Return the [X, Y] coordinate for the center point of the cell that contains the specified text.  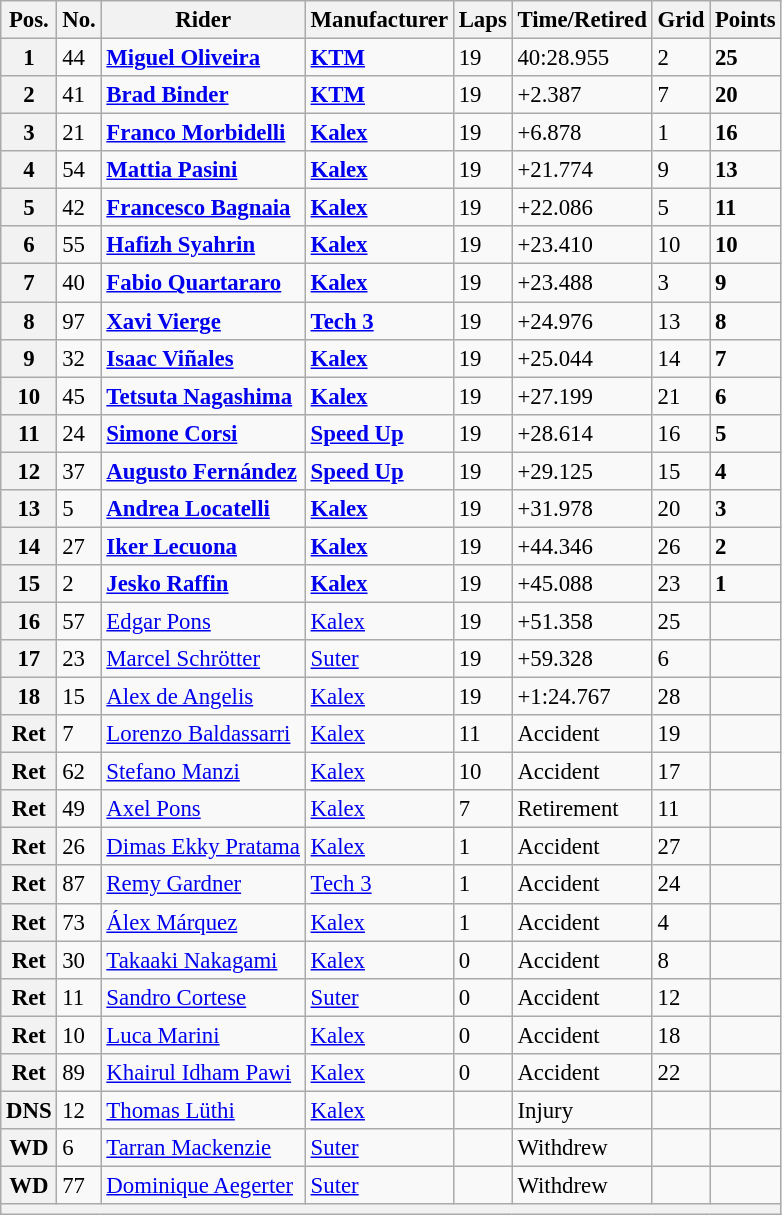
Retirement [582, 809]
+1:24.767 [582, 697]
DNS [29, 1110]
Xavi Vierge [203, 321]
+23.410 [582, 245]
22 [680, 1073]
+25.044 [582, 358]
Franco Morbidelli [203, 133]
Thomas Lüthi [203, 1110]
30 [79, 960]
49 [79, 809]
Augusto Fernández [203, 471]
Simone Corsi [203, 433]
Edgar Pons [203, 621]
Fabio Quartararo [203, 283]
Miguel Oliveira [203, 58]
+6.878 [582, 133]
55 [79, 245]
Iker Lecuona [203, 546]
40:28.955 [582, 58]
44 [79, 58]
Andrea Locatelli [203, 509]
28 [680, 697]
Marcel Schrötter [203, 659]
+29.125 [582, 471]
Takaaki Nakagami [203, 960]
Khairul Idham Pawi [203, 1073]
Alex de Angelis [203, 697]
41 [79, 95]
Pos. [29, 20]
No. [79, 20]
Isaac Viñales [203, 358]
Laps [482, 20]
73 [79, 922]
Time/Retired [582, 20]
+28.614 [582, 433]
Manufacturer [379, 20]
Stefano Manzi [203, 772]
45 [79, 396]
97 [79, 321]
Lorenzo Baldassarri [203, 734]
Sandro Cortese [203, 997]
62 [79, 772]
Axel Pons [203, 809]
Mattia Pasini [203, 170]
Francesco Bagnaia [203, 208]
+27.199 [582, 396]
37 [79, 471]
+24.976 [582, 321]
+45.088 [582, 584]
Brad Binder [203, 95]
Points [746, 20]
87 [79, 885]
+23.488 [582, 283]
40 [79, 283]
+22.086 [582, 208]
32 [79, 358]
89 [79, 1073]
Dominique Aegerter [203, 1185]
Rider [203, 20]
Tarran Mackenzie [203, 1148]
Luca Marini [203, 1035]
+44.346 [582, 546]
Injury [582, 1110]
+59.328 [582, 659]
+2.387 [582, 95]
+21.774 [582, 170]
42 [79, 208]
77 [79, 1185]
Álex Márquez [203, 922]
Remy Gardner [203, 885]
Jesko Raffin [203, 584]
57 [79, 621]
Tetsuta Nagashima [203, 396]
Grid [680, 20]
+51.358 [582, 621]
54 [79, 170]
Hafizh Syahrin [203, 245]
Dimas Ekky Pratama [203, 847]
+31.978 [582, 509]
